Provide the (x, y) coordinate of the cell's center where the given text is located.  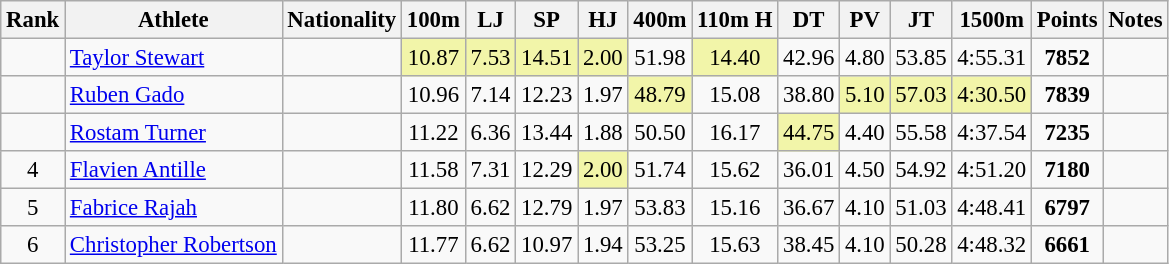
Nationality (342, 20)
42.96 (809, 58)
Athlete (174, 20)
4.50 (865, 170)
16.17 (735, 133)
5.10 (865, 95)
4.40 (865, 133)
51.74 (660, 170)
4:48.32 (992, 245)
10.96 (434, 95)
1500m (992, 20)
13.44 (547, 133)
6661 (1066, 245)
50.28 (921, 245)
11.77 (434, 245)
11.80 (434, 208)
51.98 (660, 58)
Rostam Turner (174, 133)
Flavien Antille (174, 170)
50.50 (660, 133)
Fabrice Rajah (174, 208)
1.94 (603, 245)
5 (33, 208)
15.16 (735, 208)
400m (660, 20)
57.03 (921, 95)
36.01 (809, 170)
11.22 (434, 133)
4:37.54 (992, 133)
6797 (1066, 208)
15.63 (735, 245)
7.31 (490, 170)
54.92 (921, 170)
Christopher Robertson (174, 245)
4:51.20 (992, 170)
11.58 (434, 170)
53.83 (660, 208)
6 (33, 245)
10.87 (434, 58)
10.97 (547, 245)
53.85 (921, 58)
Notes (1136, 20)
Points (1066, 20)
12.23 (547, 95)
4:30.50 (992, 95)
14.51 (547, 58)
7.14 (490, 95)
LJ (490, 20)
SP (547, 20)
7852 (1066, 58)
4:55.31 (992, 58)
51.03 (921, 208)
12.79 (547, 208)
7.53 (490, 58)
PV (865, 20)
7839 (1066, 95)
53.25 (660, 245)
15.08 (735, 95)
6.36 (490, 133)
12.29 (547, 170)
38.45 (809, 245)
55.58 (921, 133)
Ruben Gado (174, 95)
Rank (33, 20)
4.80 (865, 58)
7235 (1066, 133)
4:48.41 (992, 208)
4 (33, 170)
48.79 (660, 95)
DT (809, 20)
HJ (603, 20)
100m (434, 20)
1.88 (603, 133)
JT (921, 20)
44.75 (809, 133)
Taylor Stewart (174, 58)
15.62 (735, 170)
38.80 (809, 95)
110m H (735, 20)
14.40 (735, 58)
7180 (1066, 170)
36.67 (809, 208)
